Capture the cell that displays the provided text and extract its (X, Y) central coordinate. 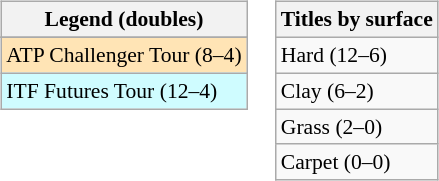
Titles by surface (357, 20)
ITF Futures Tour (12–4) (124, 91)
Hard (12–6) (357, 55)
ATP Challenger Tour (8–4) (124, 55)
Carpet (0–0) (357, 162)
Grass (2–0) (357, 127)
Legend (doubles) (124, 20)
Clay (6–2) (357, 91)
